Provide the (x, y) coordinate of the cell's center where the given text is located.  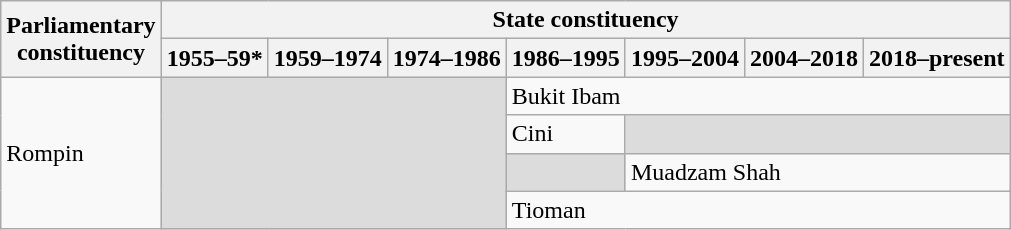
2018–present (936, 58)
1974–1986 (446, 58)
1955–59* (214, 58)
Rompin (81, 153)
Cini (566, 134)
Tioman (758, 210)
Bukit Ibam (758, 96)
Muadzam Shah (818, 172)
1986–1995 (566, 58)
State constituency (586, 20)
2004–2018 (804, 58)
1995–2004 (684, 58)
1959–1974 (328, 58)
Parliamentaryconstituency (81, 39)
